Locate the cell with the specified text and output its (x, y) center coordinate. 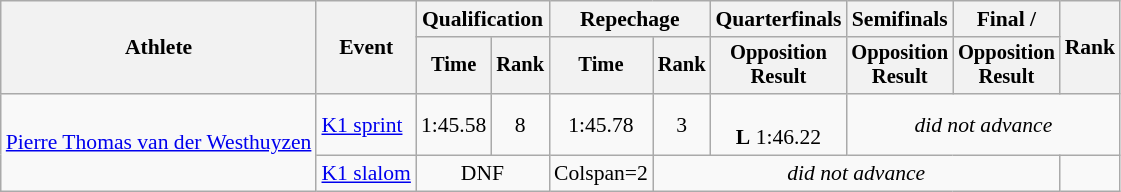
Colspan=2 (601, 174)
Athlete (159, 48)
Quarterfinals (778, 19)
3 (682, 124)
DNF (482, 174)
K1 slalom (366, 174)
Final / (1006, 19)
Qualification (482, 19)
8 (520, 124)
Semifinals (900, 19)
1:45.78 (601, 124)
Pierre Thomas van der Westhuyzen (159, 142)
1:45.58 (454, 124)
Repechage (630, 19)
K1 sprint (366, 124)
L 1:46.22 (778, 124)
Event (366, 48)
